Return the (x, y) coordinate for the center point of the cell that contains the specified text.  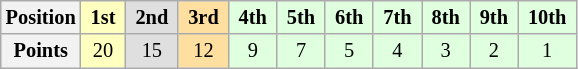
3 (446, 51)
1st (104, 17)
4 (397, 51)
5 (349, 51)
10th (547, 17)
Position (41, 17)
3rd (203, 17)
1 (547, 51)
20 (104, 51)
8th (446, 17)
2 (494, 51)
6th (349, 17)
9 (253, 51)
2nd (152, 17)
Points (41, 51)
4th (253, 17)
5th (301, 17)
7 (301, 51)
12 (203, 51)
15 (152, 51)
7th (397, 17)
9th (494, 17)
